Find where the given text appears and provide that cell's center as (X, Y) coordinate. 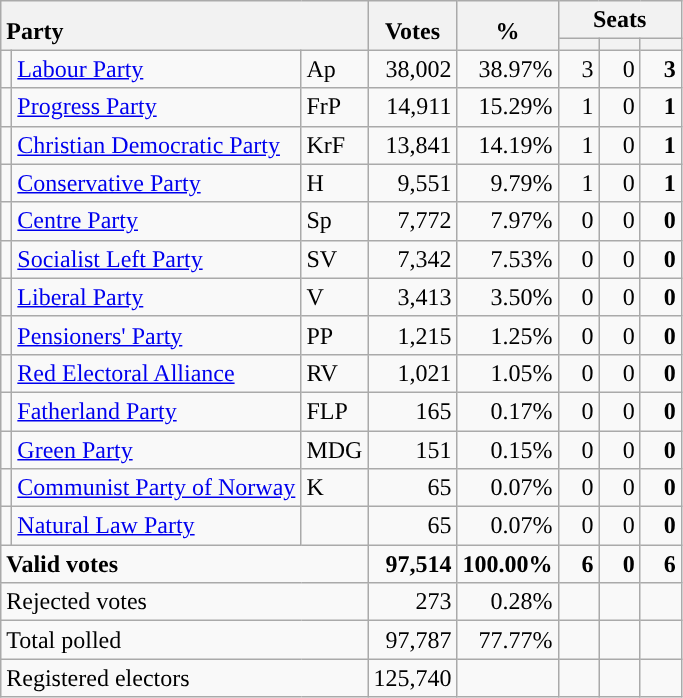
7.97% (508, 221)
0.28% (508, 602)
K (334, 488)
77.77% (508, 640)
Conservative Party (156, 183)
0.15% (508, 449)
Labour Party (156, 69)
FrP (334, 107)
SV (334, 259)
KrF (334, 145)
9.79% (508, 183)
7.53% (508, 259)
MDG (334, 449)
97,514 (412, 564)
9,551 (412, 183)
Fatherland Party (156, 411)
FLP (334, 411)
Christian Democratic Party (156, 145)
0.17% (508, 411)
1.25% (508, 335)
V (334, 297)
RV (334, 373)
38.97% (508, 69)
Socialist Left Party (156, 259)
Red Electoral Alliance (156, 373)
1,021 (412, 373)
151 (412, 449)
273 (412, 602)
14,911 (412, 107)
Seats (620, 20)
125,740 (412, 678)
100.00% (508, 564)
Sp (334, 221)
Green Party (156, 449)
3.50% (508, 297)
% (508, 26)
15.29% (508, 107)
7,342 (412, 259)
Ap (334, 69)
7,772 (412, 221)
H (334, 183)
Party (184, 26)
Registered electors (184, 678)
14.19% (508, 145)
Natural Law Party (156, 526)
Rejected votes (184, 602)
Progress Party (156, 107)
97,787 (412, 640)
Votes (412, 26)
38,002 (412, 69)
13,841 (412, 145)
165 (412, 411)
Valid votes (184, 564)
3,413 (412, 297)
1.05% (508, 373)
Centre Party (156, 221)
Total polled (184, 640)
Pensioners' Party (156, 335)
Liberal Party (156, 297)
Communist Party of Norway (156, 488)
1,215 (412, 335)
PP (334, 335)
